Search for the cell housing the specified text and yield its [x, y] center coordinate. 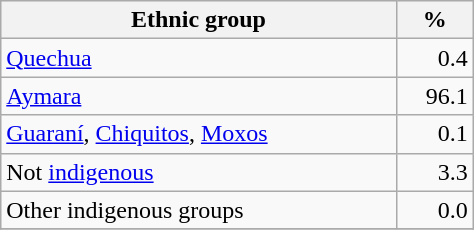
Ethnic group [198, 20]
Other indigenous groups [198, 210]
Guaraní, Chiquitos, Moxos [198, 134]
0.0 [434, 210]
0.4 [434, 58]
Aymara [198, 96]
96.1 [434, 96]
Quechua [198, 58]
Not indigenous [198, 172]
3.3 [434, 172]
0.1 [434, 134]
% [434, 20]
